Search for the cell housing the specified text and yield its (x, y) center coordinate. 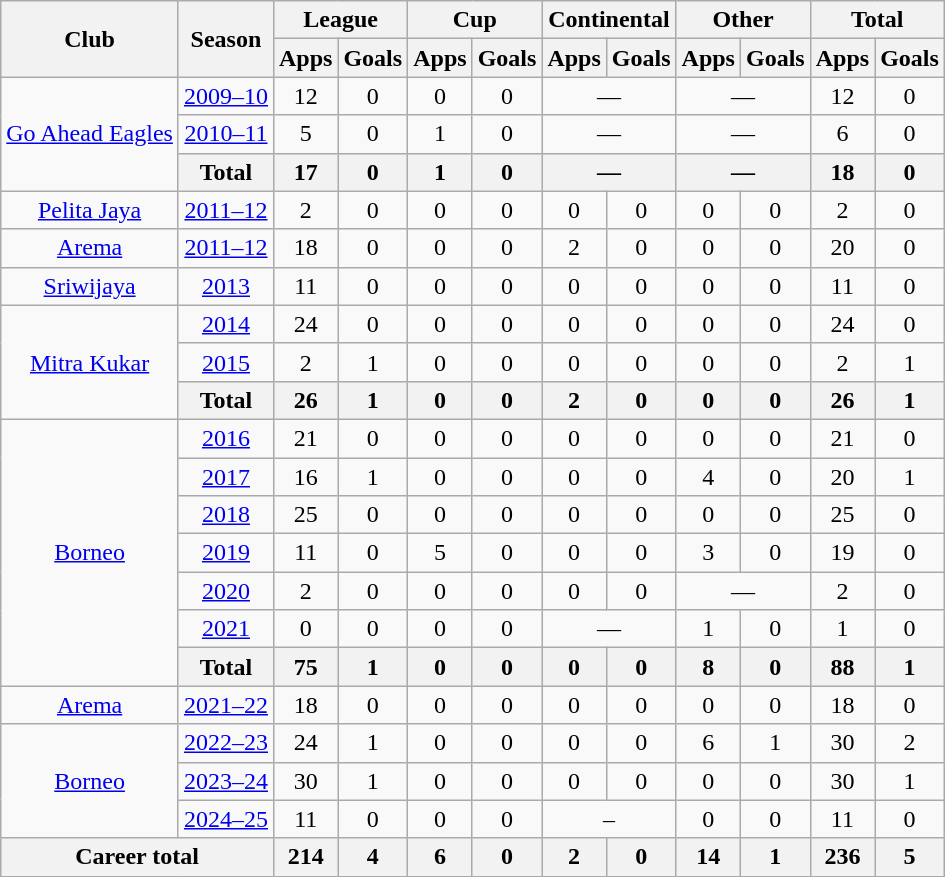
Season (226, 39)
2009–10 (226, 96)
16 (305, 477)
2014 (226, 324)
Other (743, 20)
17 (305, 172)
Career total (138, 857)
2010–11 (226, 134)
Cup (475, 20)
88 (842, 667)
2019 (226, 553)
Pelita Jaya (90, 210)
214 (305, 857)
League (340, 20)
2022–23 (226, 743)
8 (708, 667)
75 (305, 667)
Continental (609, 20)
2024–25 (226, 819)
2020 (226, 591)
– (609, 819)
2016 (226, 438)
14 (708, 857)
2017 (226, 477)
2015 (226, 362)
2018 (226, 515)
Go Ahead Eagles (90, 134)
2013 (226, 286)
Club (90, 39)
2023–24 (226, 781)
2021–22 (226, 705)
19 (842, 553)
2021 (226, 629)
Mitra Kukar (90, 362)
Sriwijaya (90, 286)
3 (708, 553)
236 (842, 857)
